Pinpoint the cell where the given text exists, returning its [x, y] midpoint coordinate. 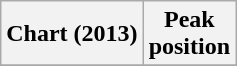
Chart (2013) [72, 34]
Peakposition [189, 34]
